Provide the [x, y] coordinate of the cell's center where the given text is located.  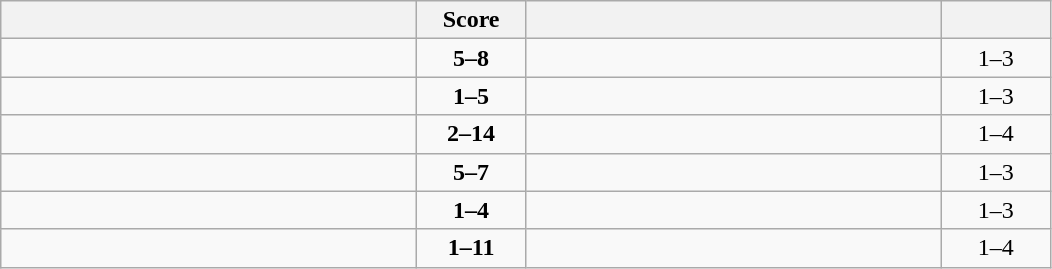
1–5 [472, 96]
5–8 [472, 58]
5–7 [472, 172]
2–14 [472, 134]
1–11 [472, 248]
Score [472, 20]
